Find where the given text appears and provide that cell's center as [x, y] coordinate. 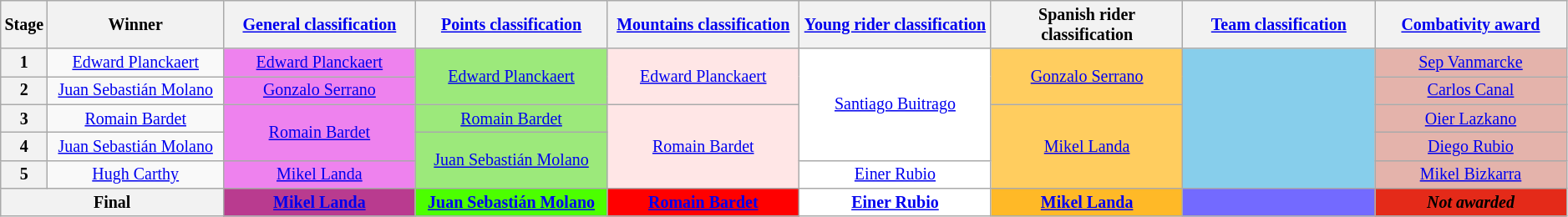
4 [24, 147]
3 [24, 119]
Not awarded [1471, 202]
Mountains classification [703, 25]
Mikel Bizkarra [1471, 174]
General classification [320, 25]
Winner [135, 25]
Team classification [1279, 25]
5 [24, 174]
Hugh Carthy [135, 174]
Sep Vanmarcke [1471, 63]
2 [24, 90]
Carlos Canal [1471, 90]
Final [112, 202]
Santiago Buitrago [896, 105]
Oier Lazkano [1471, 119]
Points classification [511, 25]
Diego Rubio [1471, 147]
Stage [24, 25]
Spanish rider classification [1087, 25]
Combativity award [1471, 25]
1 [24, 63]
Young rider classification [896, 25]
